Provide the (X, Y) coordinate of the cell's center where the given text is located.  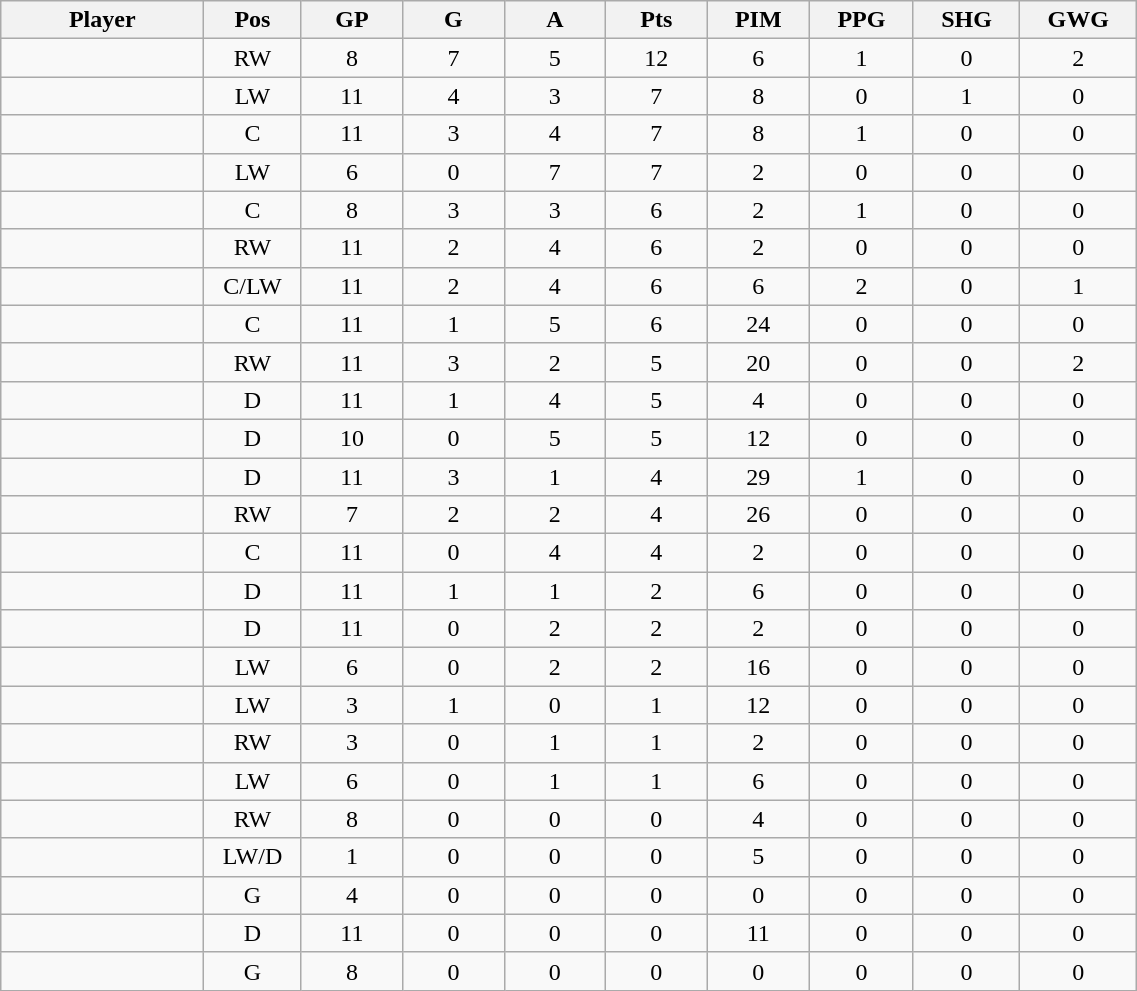
PIM (758, 20)
Pts (656, 20)
26 (758, 515)
16 (758, 667)
LW/D (252, 857)
24 (758, 324)
GWG (1078, 20)
C/LW (252, 286)
PPG (862, 20)
29 (758, 477)
10 (352, 438)
20 (758, 362)
Pos (252, 20)
GP (352, 20)
A (554, 20)
Player (102, 20)
SHG (966, 20)
